Capture the cell that displays the provided text and extract its [x, y] central coordinate. 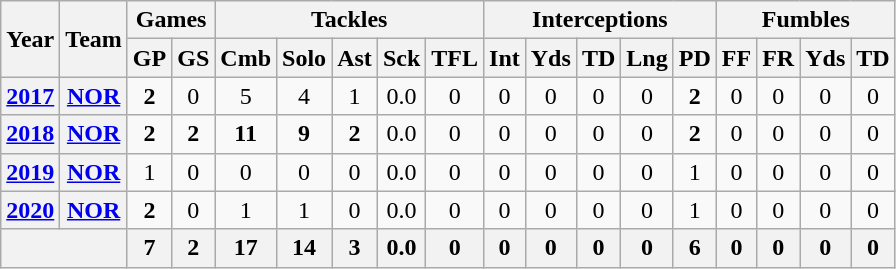
Solo [304, 58]
Tackles [350, 20]
Sck [401, 58]
Cmb [246, 58]
2017 [30, 96]
Lng [647, 58]
14 [304, 248]
Ast [355, 58]
17 [246, 248]
7 [149, 248]
Int [505, 58]
TFL [455, 58]
11 [246, 134]
Games [170, 20]
Year [30, 39]
9 [304, 134]
2019 [30, 172]
Interceptions [600, 20]
GP [149, 58]
2020 [30, 210]
PD [694, 58]
FF [736, 58]
Team [94, 39]
2018 [30, 134]
GS [194, 58]
6 [694, 248]
3 [355, 248]
Fumbles [806, 20]
FR [778, 58]
4 [304, 96]
5 [246, 96]
